Search for the cell housing the specified text and yield its [X, Y] center coordinate. 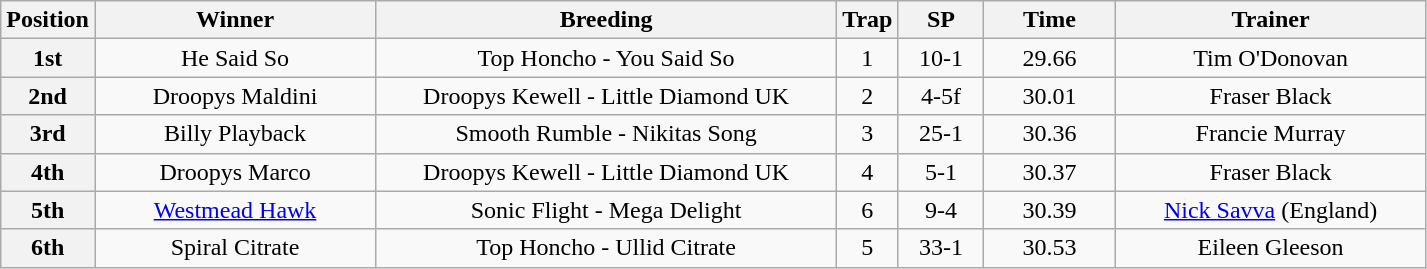
33-1 [941, 248]
1 [868, 58]
3rd [48, 134]
30.01 [1050, 96]
3 [868, 134]
Top Honcho - Ullid Citrate [606, 248]
Francie Murray [1270, 134]
Spiral Citrate [234, 248]
2 [868, 96]
Tim O'Donovan [1270, 58]
25-1 [941, 134]
Billy Playback [234, 134]
29.66 [1050, 58]
Nick Savva (England) [1270, 210]
Top Honcho - You Said So [606, 58]
4 [868, 172]
Smooth Rumble - Nikitas Song [606, 134]
30.37 [1050, 172]
Droopys Marco [234, 172]
Trap [868, 20]
30.39 [1050, 210]
Breeding [606, 20]
5th [48, 210]
Westmead Hawk [234, 210]
Time [1050, 20]
6th [48, 248]
2nd [48, 96]
Trainer [1270, 20]
4-5f [941, 96]
1st [48, 58]
30.53 [1050, 248]
Position [48, 20]
10-1 [941, 58]
Droopys Maldini [234, 96]
Winner [234, 20]
SP [941, 20]
6 [868, 210]
Eileen Gleeson [1270, 248]
30.36 [1050, 134]
4th [48, 172]
5-1 [941, 172]
9-4 [941, 210]
He Said So [234, 58]
5 [868, 248]
Sonic Flight - Mega Delight [606, 210]
